Provide the [x, y] coordinate of the cell's center where the given text is located.  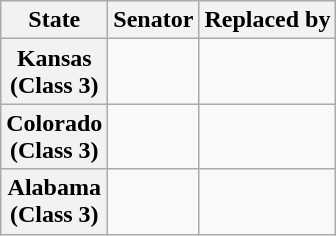
Alabama(Class 3) [54, 202]
State [54, 20]
Colorado(Class 3) [54, 136]
Replaced by [268, 20]
Kansas(Class 3) [54, 72]
Senator [154, 20]
